From the cell containing the given text, extract its center point as [x, y] coordinate. 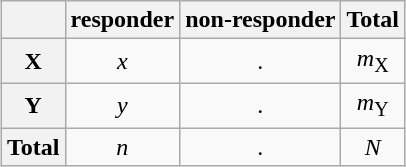
y [122, 105]
Y [33, 105]
N [373, 147]
non-responder [260, 20]
responder [122, 20]
mX [373, 61]
x [122, 61]
mY [373, 105]
X [33, 61]
n [122, 147]
